Search for the cell housing the specified text and yield its (X, Y) center coordinate. 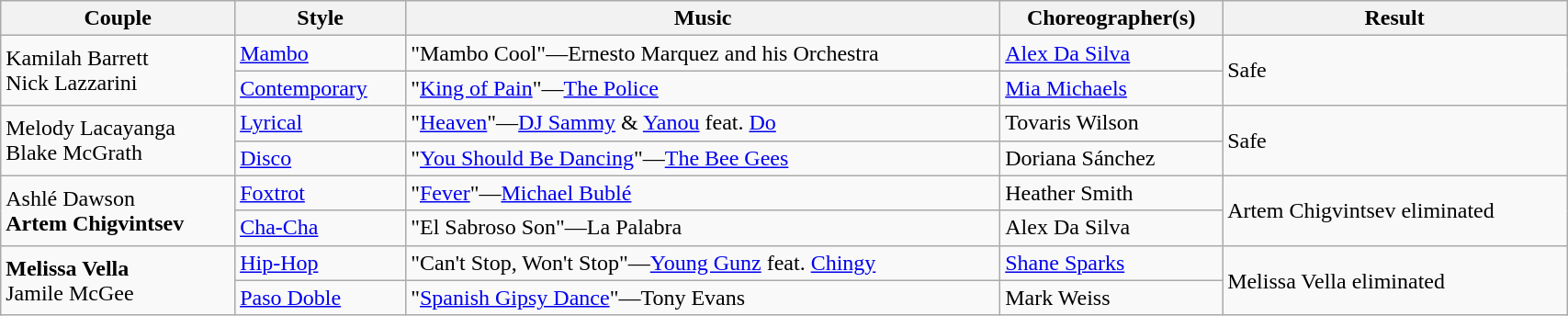
Mark Weiss (1111, 298)
"Spanish Gipsy Dance"—Tony Evans (704, 298)
Mia Michaels (1111, 88)
"You Should Be Dancing"—The Bee Gees (704, 158)
Result (1394, 18)
Style (321, 18)
"King of Pain"—The Police (704, 88)
Shane Sparks (1111, 263)
Artem Chigvintsev eliminated (1394, 210)
Lyrical (321, 123)
"Mambo Cool"—Ernesto Marquez and his Orchestra (704, 53)
Kamilah BarrettNick Lazzarini (118, 71)
Ashlé DawsonArtem Chigvintsev (118, 210)
"Can't Stop, Won't Stop"—Young Gunz feat. Chingy (704, 263)
Music (704, 18)
Tovaris Wilson (1111, 123)
Cha-Cha (321, 228)
Melody LacayangaBlake McGrath (118, 141)
Foxtrot (321, 193)
"Heaven"—DJ Sammy & Yanou feat. Do (704, 123)
"El Sabroso Son"—La Palabra (704, 228)
Choreographer(s) (1111, 18)
Melissa VellaJamile McGee (118, 280)
Contemporary (321, 88)
"Fever"—Michael Bublé (704, 193)
Paso Doble (321, 298)
Couple (118, 18)
Mambo (321, 53)
Heather Smith (1111, 193)
Disco (321, 158)
Melissa Vella eliminated (1394, 280)
Doriana Sánchez (1111, 158)
Hip-Hop (321, 263)
